Search for the cell housing the specified text and yield its (x, y) center coordinate. 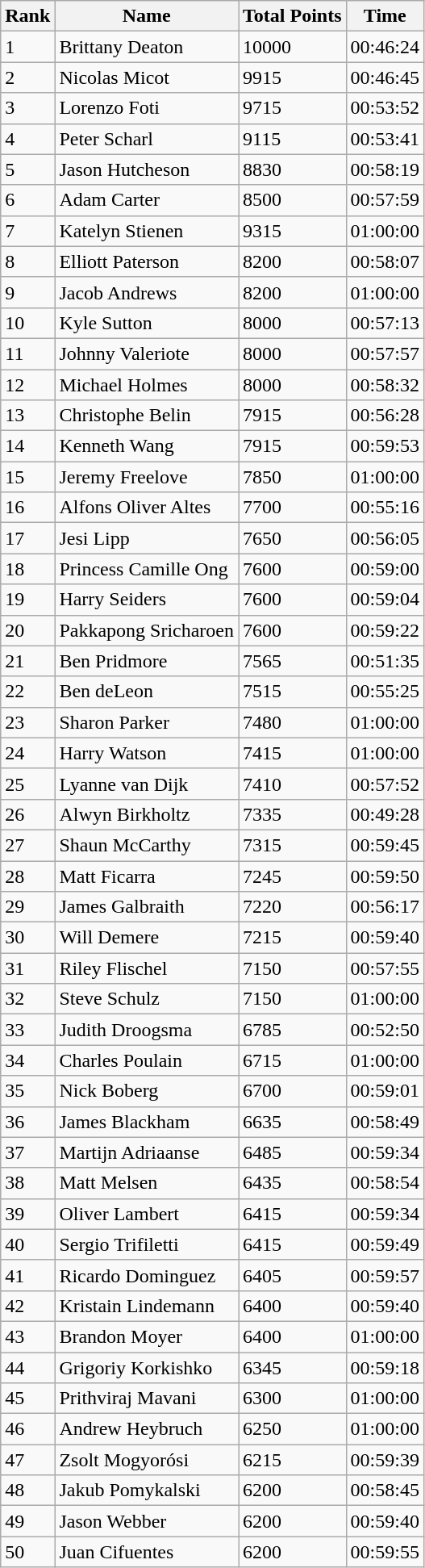
47 (27, 1460)
James Blackham (147, 1122)
6785 (293, 1030)
00:57:55 (385, 968)
00:58:19 (385, 169)
Steve Schulz (147, 999)
00:52:50 (385, 1030)
00:59:39 (385, 1460)
4 (27, 139)
34 (27, 1060)
00:58:45 (385, 1491)
00:57:59 (385, 200)
00:57:13 (385, 323)
Charles Poulain (147, 1060)
43 (27, 1336)
6635 (293, 1122)
Jakub Pomykalski (147, 1491)
7850 (293, 477)
12 (27, 385)
Name (147, 16)
6405 (293, 1275)
44 (27, 1368)
8830 (293, 169)
Peter Scharl (147, 139)
6250 (293, 1429)
27 (27, 845)
Total Points (293, 16)
Rank (27, 16)
7245 (293, 876)
Matt Melsen (147, 1183)
23 (27, 722)
36 (27, 1122)
Sharon Parker (147, 722)
6215 (293, 1460)
00:58:32 (385, 385)
Will Demere (147, 938)
9 (27, 292)
7480 (293, 722)
00:46:45 (385, 77)
22 (27, 692)
Harry Watson (147, 753)
6 (27, 200)
28 (27, 876)
19 (27, 600)
26 (27, 814)
Jesi Lipp (147, 538)
24 (27, 753)
6435 (293, 1183)
21 (27, 661)
33 (27, 1030)
6715 (293, 1060)
Johnny Valeriote (147, 353)
6300 (293, 1399)
00:59:04 (385, 600)
Lyanne van Dijk (147, 784)
6345 (293, 1368)
Nicolas Micot (147, 77)
8 (27, 261)
Christophe Belin (147, 416)
9915 (293, 77)
48 (27, 1491)
Sergio Trifiletti (147, 1244)
00:59:49 (385, 1244)
7415 (293, 753)
42 (27, 1306)
Jacob Andrews (147, 292)
Jeremy Freelove (147, 477)
00:59:50 (385, 876)
39 (27, 1214)
16 (27, 508)
38 (27, 1183)
5 (27, 169)
Kenneth Wang (147, 446)
40 (27, 1244)
45 (27, 1399)
49 (27, 1521)
37 (27, 1152)
Shaun McCarthy (147, 845)
00:56:05 (385, 538)
00:59:57 (385, 1275)
00:53:41 (385, 139)
9115 (293, 139)
Kristain Lindemann (147, 1306)
00:57:57 (385, 353)
Jason Hutcheson (147, 169)
9315 (293, 231)
7650 (293, 538)
00:53:52 (385, 108)
Oliver Lambert (147, 1214)
Alwyn Birkholtz (147, 814)
Brittany Deaton (147, 47)
Ben deLeon (147, 692)
Pakkapong Sricharoen (147, 630)
30 (27, 938)
13 (27, 416)
7315 (293, 845)
14 (27, 446)
Zsolt Mogyorósi (147, 1460)
1 (27, 47)
00:59:55 (385, 1552)
Jason Webber (147, 1521)
00:51:35 (385, 661)
10 (27, 323)
00:56:28 (385, 416)
00:58:54 (385, 1183)
James Galbraith (147, 907)
17 (27, 538)
00:59:22 (385, 630)
Brandon Moyer (147, 1336)
6485 (293, 1152)
29 (27, 907)
31 (27, 968)
Kyle Sutton (147, 323)
46 (27, 1429)
Princess Camille Ong (147, 569)
20 (27, 630)
00:49:28 (385, 814)
8500 (293, 200)
Time (385, 16)
00:58:07 (385, 261)
7700 (293, 508)
Matt Ficarra (147, 876)
Elliott Paterson (147, 261)
00:59:53 (385, 446)
Katelyn Stienen (147, 231)
00:58:49 (385, 1122)
00:59:45 (385, 845)
2 (27, 77)
7515 (293, 692)
6700 (293, 1091)
Ricardo Dominguez (147, 1275)
Andrew Heybruch (147, 1429)
Adam Carter (147, 200)
7335 (293, 814)
00:59:01 (385, 1091)
Michael Holmes (147, 385)
18 (27, 569)
Juan Cifuentes (147, 1552)
00:56:17 (385, 907)
00:55:25 (385, 692)
32 (27, 999)
11 (27, 353)
35 (27, 1091)
41 (27, 1275)
00:59:00 (385, 569)
Judith Droogsma (147, 1030)
15 (27, 477)
Lorenzo Foti (147, 108)
00:55:16 (385, 508)
Martijn Adriaanse (147, 1152)
50 (27, 1552)
9715 (293, 108)
Harry Seiders (147, 600)
00:46:24 (385, 47)
10000 (293, 47)
7215 (293, 938)
7410 (293, 784)
00:59:18 (385, 1368)
25 (27, 784)
Riley Flischel (147, 968)
7220 (293, 907)
00:57:52 (385, 784)
7 (27, 231)
3 (27, 108)
7565 (293, 661)
Prithviraj Mavani (147, 1399)
Nick Boberg (147, 1091)
Ben Pridmore (147, 661)
Grigoriy Korkishko (147, 1368)
Alfons Oliver Altes (147, 508)
